Capture the cell that displays the provided text and extract its [X, Y] central coordinate. 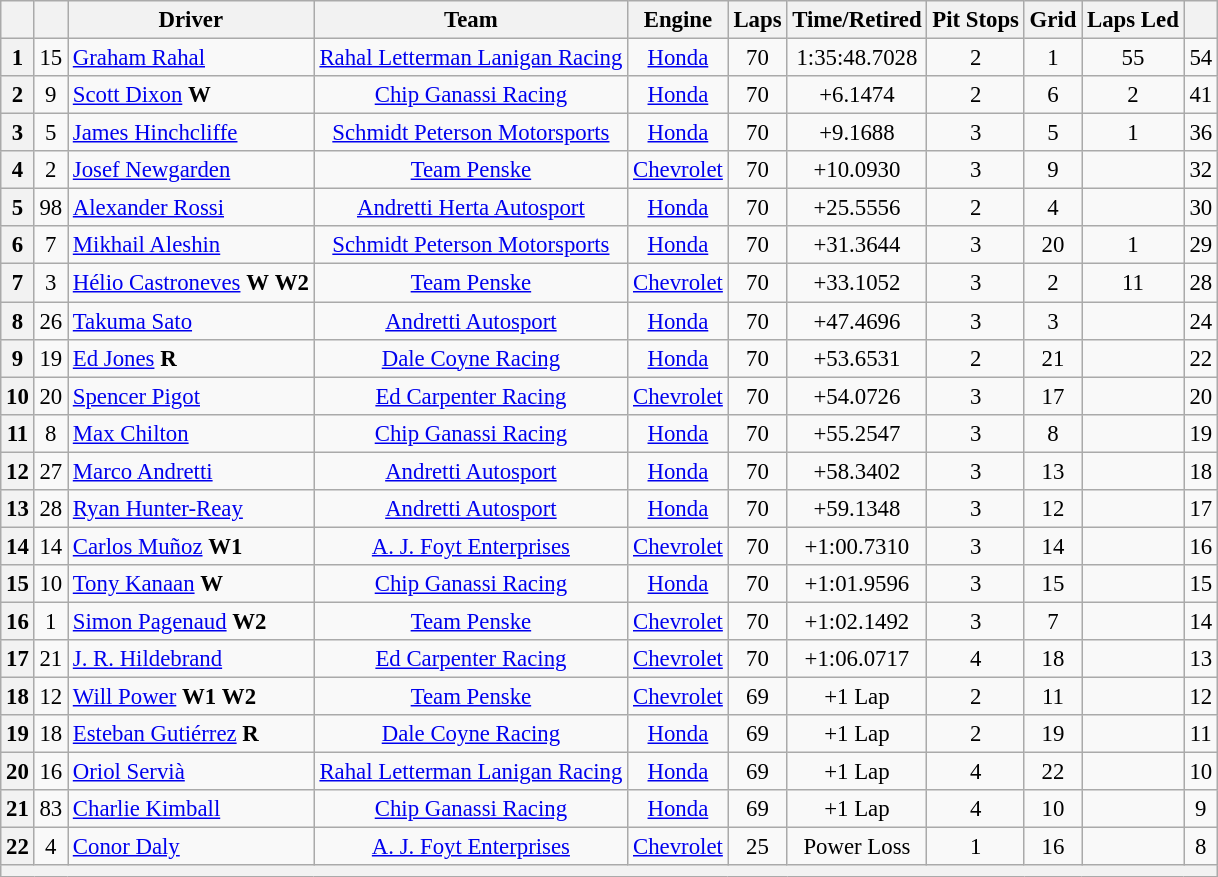
30 [1200, 208]
26 [50, 321]
Esteban Gutiérrez R [192, 734]
Time/Retired [857, 20]
James Hinchcliffe [192, 133]
Laps [758, 20]
Ed Jones R [192, 358]
+6.1474 [857, 95]
Simon Pagenaud W2 [192, 621]
+9.1688 [857, 133]
+47.4696 [857, 321]
Pit Stops [976, 20]
32 [1200, 170]
24 [1200, 321]
Engine [678, 20]
Mikhail Aleshin [192, 245]
36 [1200, 133]
+59.1348 [857, 509]
25 [758, 847]
Ryan Hunter-Reay [192, 509]
1:35:48.7028 [857, 58]
Max Chilton [192, 433]
Alexander Rossi [192, 208]
J. R. Hildebrand [192, 659]
+33.1052 [857, 283]
+53.6531 [857, 358]
+1:01.9596 [857, 584]
Josef Newgarden [192, 170]
Power Loss [857, 847]
Scott Dixon W [192, 95]
+54.0726 [857, 396]
Marco Andretti [192, 471]
Andretti Herta Autosport [471, 208]
Charlie Kimball [192, 809]
Will Power W1 W2 [192, 697]
27 [50, 471]
+10.0930 [857, 170]
+1:02.1492 [857, 621]
54 [1200, 58]
+1:06.0717 [857, 659]
29 [1200, 245]
Team [471, 20]
83 [50, 809]
+25.5556 [857, 208]
Spencer Pigot [192, 396]
55 [1133, 58]
Grid [1052, 20]
Tony Kanaan W [192, 584]
41 [1200, 95]
Carlos Muñoz W1 [192, 546]
+31.3644 [857, 245]
+58.3402 [857, 471]
Driver [192, 20]
Laps Led [1133, 20]
Hélio Castroneves W W2 [192, 283]
Graham Rahal [192, 58]
Oriol Servià [192, 772]
Takuma Sato [192, 321]
+1:00.7310 [857, 546]
98 [50, 208]
+55.2547 [857, 433]
Conor Daly [192, 847]
